Pinpoint the cell where the given text exists, returning its [x, y] midpoint coordinate. 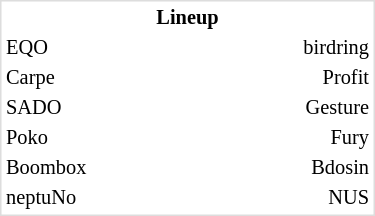
SADO [64, 108]
EQO [64, 48]
NUS [310, 198]
Lineup [188, 18]
Gesture [310, 108]
Profit [310, 78]
Bdosin [310, 168]
Fury [310, 138]
birdring [310, 48]
neptuNo [64, 198]
Carpe [64, 78]
Boombox [64, 168]
Poko [64, 138]
